Pinpoint the cell where the given text exists, returning its (X, Y) midpoint coordinate. 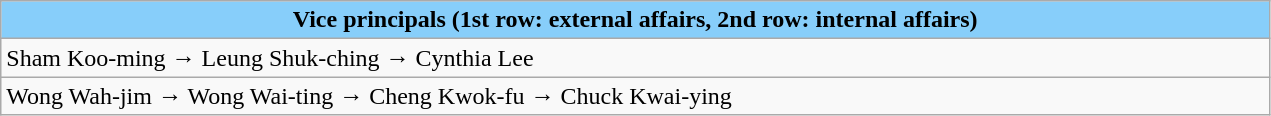
Wong Wah-jim → Wong Wai-ting → Cheng Kwok-fu → Chuck Kwai-ying (636, 96)
Vice principals (1st row: external affairs, 2nd row: internal affairs) (636, 20)
Sham Koo-ming → Leung Shuk-ching → Cynthia Lee (636, 58)
